Locate the cell with the specified text and output its (x, y) center coordinate. 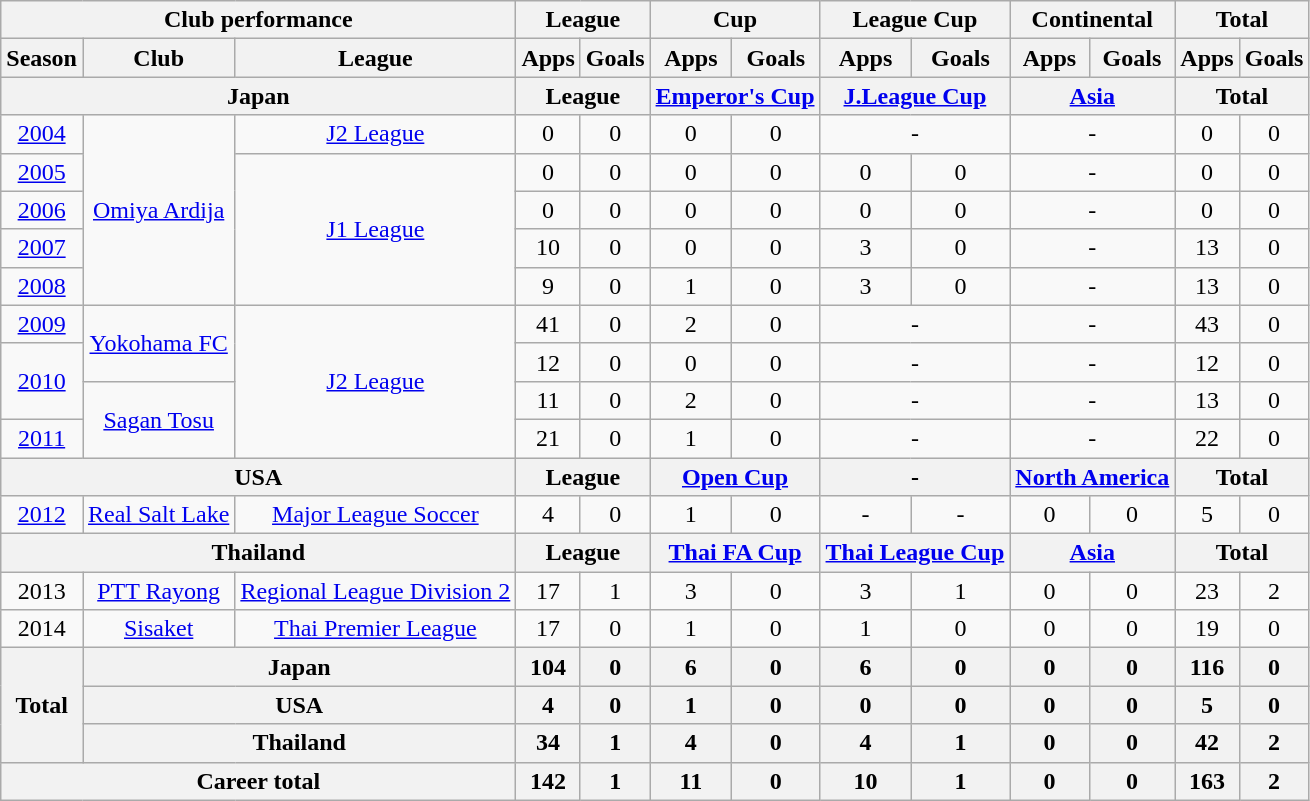
Real Salt Lake (158, 515)
Club (158, 58)
21 (548, 438)
142 (548, 781)
Open Cup (735, 477)
2010 (42, 381)
2005 (42, 172)
2014 (42, 629)
163 (1207, 781)
Yokohama FC (158, 343)
Thai Premier League (376, 629)
22 (1207, 438)
34 (548, 743)
42 (1207, 743)
41 (548, 324)
43 (1207, 324)
League Cup (915, 20)
Omiya Ardija (158, 210)
Sagan Tosu (158, 419)
Sisaket (158, 629)
2007 (42, 248)
Thai League Cup (915, 553)
Career total (258, 781)
104 (548, 667)
Thai FA Cup (735, 553)
19 (1207, 629)
2009 (42, 324)
9 (548, 286)
PTT Rayong (158, 591)
2011 (42, 438)
2008 (42, 286)
Season (42, 58)
2012 (42, 515)
Regional League Division 2 (376, 591)
Major League Soccer (376, 515)
Emperor's Cup (735, 96)
Continental (1092, 20)
2004 (42, 134)
Cup (735, 20)
2013 (42, 591)
Club performance (258, 20)
2006 (42, 210)
J.League Cup (915, 96)
116 (1207, 667)
J1 League (376, 229)
23 (1207, 591)
North America (1092, 477)
